Scan for the cell matching the given text and deliver its [x, y] coordinate at center. 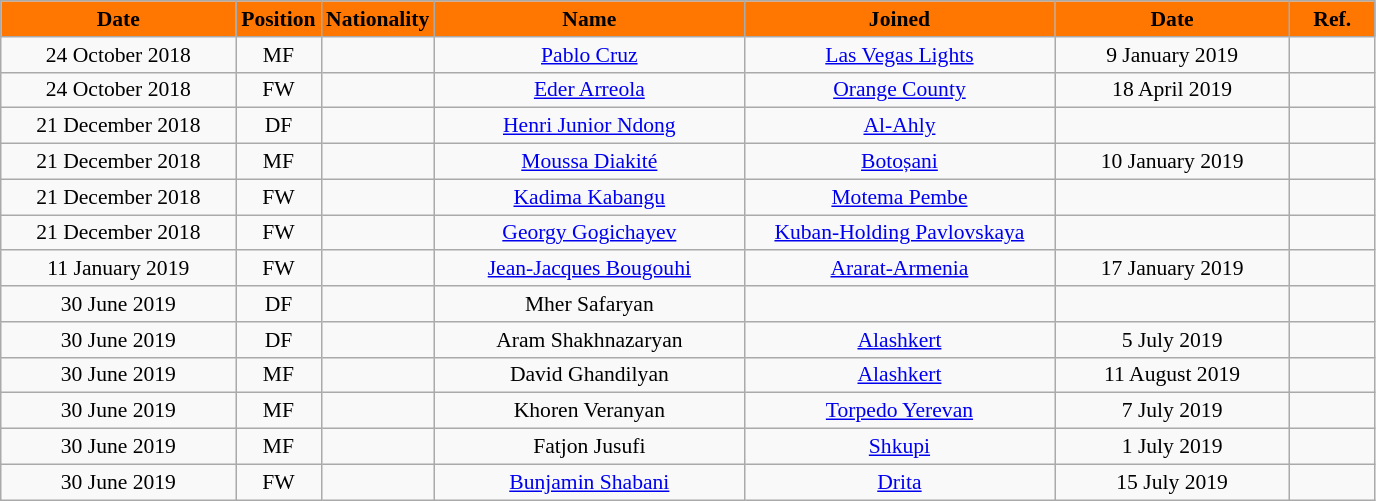
5 July 2019 [1172, 340]
9 January 2019 [1172, 55]
Nationality [378, 19]
Kuban-Holding Pavlovskaya [899, 233]
Eder Arreola [589, 90]
Georgy Gogichayev [589, 233]
Jean-Jacques Bougouhi [589, 269]
Mher Safaryan [589, 304]
Name [589, 19]
Khoren Veranyan [589, 411]
Las Vegas Lights [899, 55]
17 January 2019 [1172, 269]
Moussa Diakité [589, 162]
Botoșani [899, 162]
7 July 2019 [1172, 411]
11 August 2019 [1172, 375]
10 January 2019 [1172, 162]
Shkupi [899, 447]
Motema Pembe [899, 197]
1 July 2019 [1172, 447]
Ararat-Armenia [899, 269]
Pablo Cruz [589, 55]
11 January 2019 [118, 269]
Torpedo Yerevan [899, 411]
Joined [899, 19]
Fatjon Jusufi [589, 447]
15 July 2019 [1172, 482]
Ref. [1332, 19]
Aram Shakhnazaryan [589, 340]
Kadima Kabangu [589, 197]
Al-Ahly [899, 126]
Henri Junior Ndong [589, 126]
Drita [899, 482]
Orange County [899, 90]
18 April 2019 [1172, 90]
Bunjamin Shabani [589, 482]
Position [278, 19]
David Ghandilyan [589, 375]
